From the cell containing the given text, extract its center point as [x, y] coordinate. 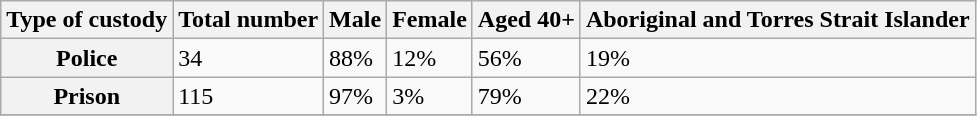
Type of custody [87, 20]
19% [778, 58]
88% [356, 58]
34 [248, 58]
22% [778, 96]
Aboriginal and Torres Strait Islander [778, 20]
3% [430, 96]
Aged 40+ [526, 20]
Prison [87, 96]
Male [356, 20]
115 [248, 96]
Total number [248, 20]
12% [430, 58]
56% [526, 58]
Female [430, 20]
79% [526, 96]
97% [356, 96]
Police [87, 58]
